Return [x, y] of the center of cell containing provided text 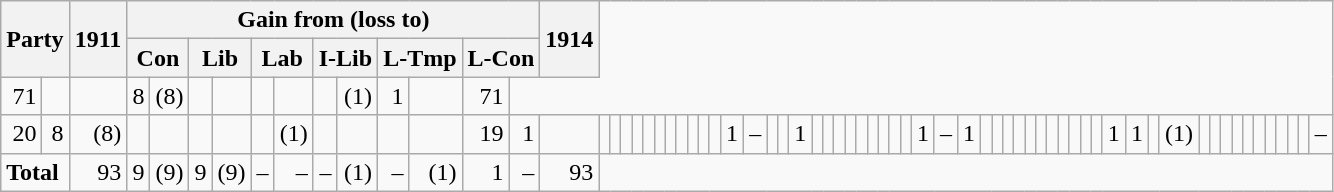
19 [486, 134]
1914 [570, 39]
1911 [98, 39]
20 [22, 134]
Lib [220, 58]
L-Con [501, 58]
L-Tmp [420, 58]
Lab [282, 58]
Gain from (loss to) [334, 20]
I-Lib [345, 58]
Total [35, 172]
Party [35, 39]
Con [158, 58]
